Extract the (x, y) coordinate from the center of the cell holding the provided text.  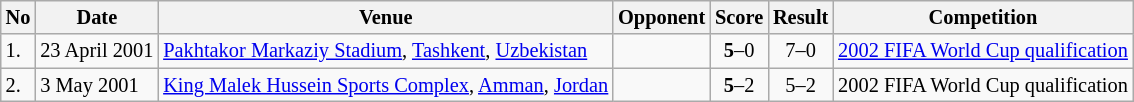
5–0 (739, 51)
Opponent (662, 17)
Venue (386, 17)
Date (96, 17)
Score (739, 17)
Pakhtakor Markaziy Stadium, Tashkent, Uzbekistan (386, 51)
King Malek Hussein Sports Complex, Amman, Jordan (386, 85)
No (18, 17)
7–0 (800, 51)
3 May 2001 (96, 85)
23 April 2001 (96, 51)
1. (18, 51)
Result (800, 17)
2. (18, 85)
Competition (983, 17)
